Identify which cell holds the provided text, then report its (x, y) central coordinate. 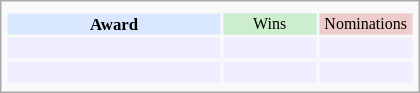
Wins (270, 24)
Nominations (366, 24)
Award (114, 24)
